Detect which cell encompasses the target text, then output its (X, Y) center coordinate. 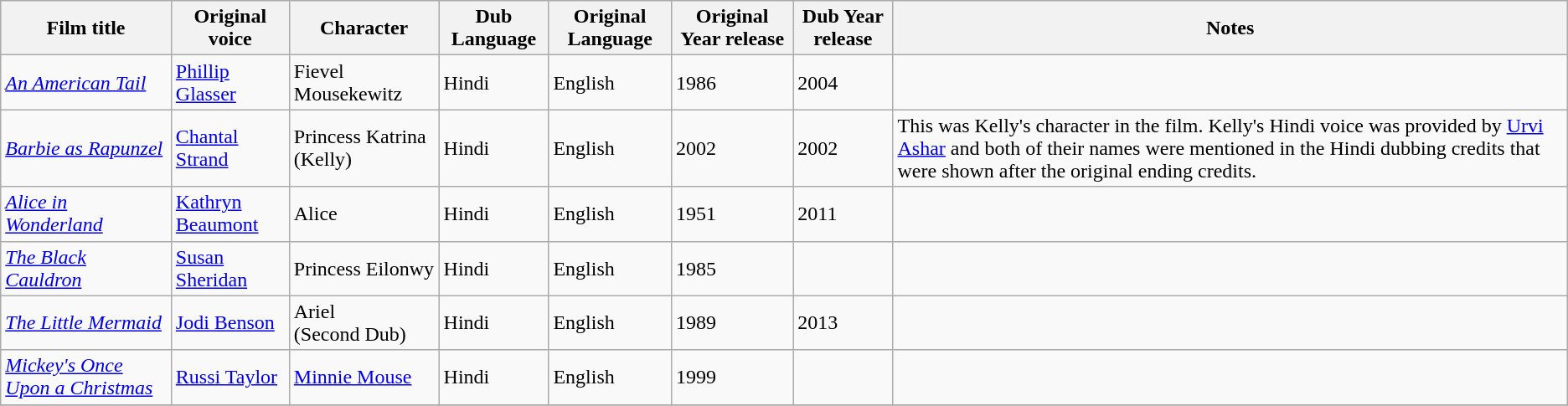
Susan Sheridan (230, 268)
Ariel(Second Dub) (364, 323)
1985 (732, 268)
The Little Mermaid (86, 323)
1986 (732, 82)
Mickey's Once Upon a Christmas (86, 377)
Jodi Benson (230, 323)
1989 (732, 323)
1999 (732, 377)
Character (364, 28)
Alice (364, 214)
2011 (843, 214)
Minnie Mouse (364, 377)
Original Language (610, 28)
Alice in Wonderland (86, 214)
Chantal Strand (230, 148)
Barbie as Rapunzel (86, 148)
Original voice (230, 28)
Princess Eilonwy (364, 268)
Dub Year release (843, 28)
2004 (843, 82)
1951 (732, 214)
Film title (86, 28)
Kathryn Beaumont (230, 214)
Fievel Mousekewitz (364, 82)
Princess Katrina (Kelly) (364, 148)
Notes (1230, 28)
An American Tail (86, 82)
Original Year release (732, 28)
2013 (843, 323)
The Black Cauldron (86, 268)
Russi Taylor (230, 377)
Phillip Glasser (230, 82)
Dub Language (494, 28)
